Determine the (X, Y) coordinate at the center of the cell enclosing the given text.  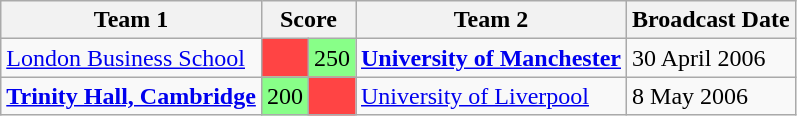
London Business School (132, 58)
University of Manchester (492, 58)
8 May 2006 (712, 96)
Score (308, 20)
30 April 2006 (712, 58)
Team 2 (492, 20)
200 (284, 96)
University of Liverpool (492, 96)
Team 1 (132, 20)
Trinity Hall, Cambridge (132, 96)
250 (332, 58)
Broadcast Date (712, 20)
